Capture the cell that displays the provided text and extract its (X, Y) central coordinate. 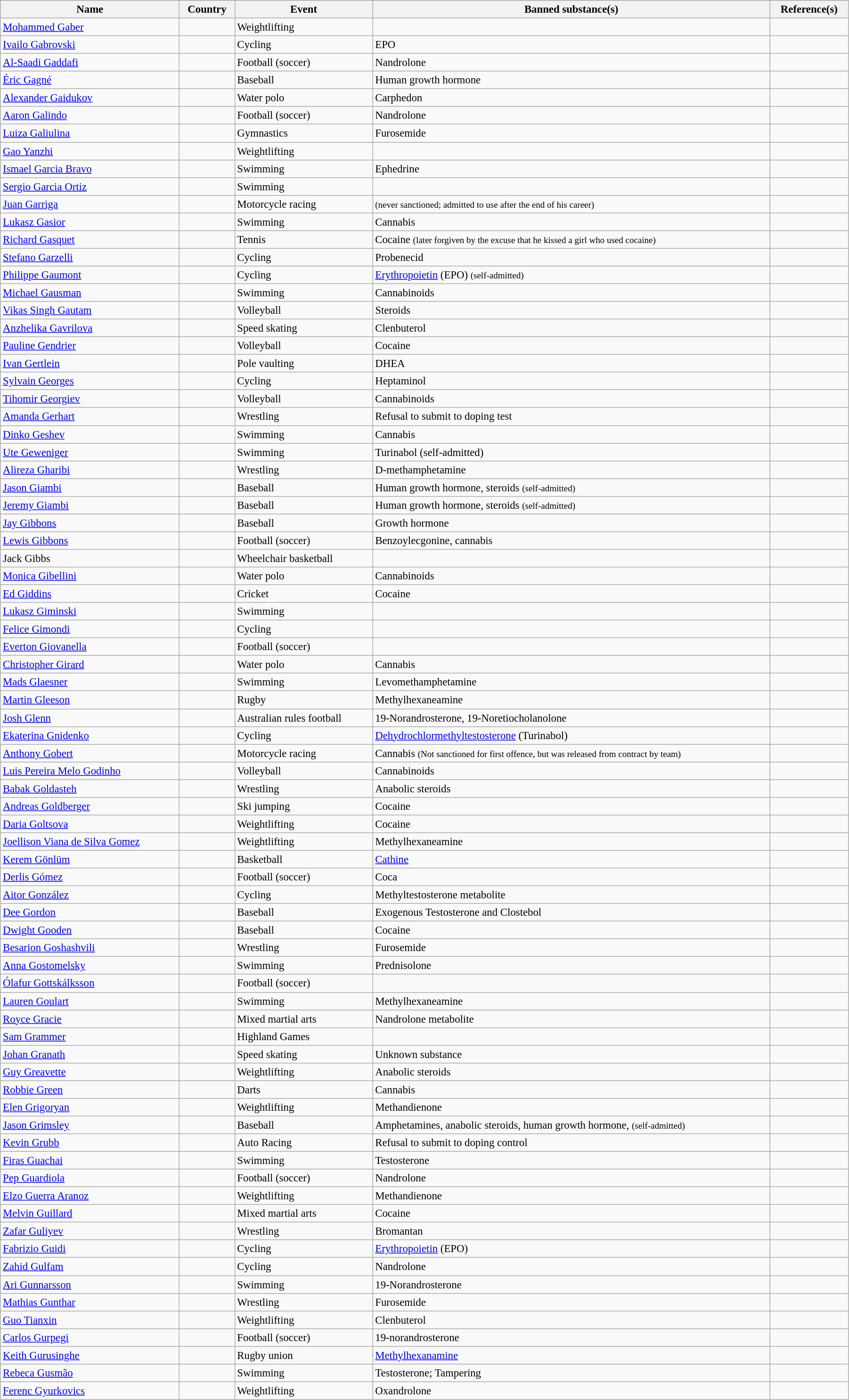
Refusal to submit to doping control (571, 1143)
Everton Giovanella (90, 647)
Aaron Galindo (90, 115)
Fabrizio Guidi (90, 1249)
Kevin Grubb (90, 1143)
19-norandrosterone (571, 1337)
Ferenc Gyurkovics (90, 1391)
Alexander Gaidukov (90, 98)
Felice Gimondi (90, 629)
Kerem Gönlüm (90, 859)
Erythropoietin (EPO) (self-admitted) (571, 275)
Growth hormone (571, 523)
Rugby union (303, 1355)
Exogenous Testosterone and Clostebol (571, 912)
Gao Yanzhi (90, 151)
Elen Grigoryan (90, 1107)
Luis Pereira Melo Godinho (90, 771)
Babak Goldasteh (90, 789)
Human growth hormone (571, 80)
Johan Granath (90, 1054)
Jason Grimsley (90, 1125)
Mohammed Gaber (90, 27)
Mathias Gunthar (90, 1302)
Melvin Guillard (90, 1213)
Tennis (303, 240)
Jason Giambi (90, 488)
Zafar Guliyev (90, 1231)
Methylhexanamine (571, 1355)
Amanda Gerhart (90, 417)
Lukasz Giminski (90, 611)
Ismael Garcia Bravo (90, 169)
Dehydrochlormethyltestosterone (Turinabol) (571, 735)
Pep Guardiola (90, 1178)
Benzoylecgonine, cannabis (571, 541)
Darts (303, 1090)
Nandrolone metabolite (571, 1019)
Ute Geweniger (90, 452)
Auto Racing (303, 1143)
Anzhelika Gavrilova (90, 328)
Ólafur Gottskálksson (90, 984)
Unknown substance (571, 1054)
Keith Gurusinghe (90, 1355)
Amphetamines, anabolic steroids, human growth hormone, (self-admitted) (571, 1125)
Jeremy Giambi (90, 505)
Luiza Galiulina (90, 133)
Testosterone (571, 1161)
Cocaine (later forgiven by the excuse that he kissed a girl who used cocaine) (571, 240)
Ed Giddins (90, 594)
Anna Gostomelsky (90, 966)
Guy Greavette (90, 1072)
Pole vaulting (303, 364)
Stefano Garzelli (90, 257)
Sergio Garcia Ortiz (90, 187)
Ari Gunnarsson (90, 1285)
EPO (571, 45)
Jack Gibbs (90, 558)
Joellison Viana de Silva Gomez (90, 842)
Rebeca Gusmão (90, 1373)
Monica Gibellini (90, 576)
Coca (571, 877)
Philippe Gaumont (90, 275)
Zahid Gulfam (90, 1267)
Besarion Goshashvili (90, 948)
Cannabis (Not sanctioned for first offence, but was released from contract by team) (571, 753)
Jay Gibbons (90, 523)
Oxandrolone (571, 1391)
Guo Tianxin (90, 1320)
Lewis Gibbons (90, 541)
Levomethamphetamine (571, 683)
Lukasz Gasior (90, 222)
Josh Glenn (90, 718)
Highland Games (303, 1036)
Refusal to submit to doping test (571, 417)
Derlis Gómez (90, 877)
Banned substance(s) (571, 9)
Dwight Gooden (90, 930)
Tihomir Georgiev (90, 399)
Prednisolone (571, 966)
Erythropoietin (EPO) (571, 1249)
Country (207, 9)
Elzo Guerra Aranoz (90, 1196)
Vikas Singh Gautam (90, 310)
Daria Goltsova (90, 824)
Ivailo Gabrovski (90, 45)
Sylvain Georges (90, 381)
Juan Garriga (90, 204)
Robbie Green (90, 1090)
Lauren Goulart (90, 1001)
Anthony Gobert (90, 753)
DHEA (571, 364)
Name (90, 9)
Ephedrine (571, 169)
19-Norandrosterone, 19-Noretiocholanolone (571, 718)
Ivan Gertlein (90, 364)
Ekaterina Gnidenko (90, 735)
Turinabol (self-admitted) (571, 452)
19-Norandrosterone (571, 1285)
Pauline Gendrier (90, 346)
Alireza Gharibi (90, 470)
Royce Gracie (90, 1019)
Sam Grammer (90, 1036)
Wheelchair basketball (303, 558)
Martin Gleeson (90, 700)
Dee Gordon (90, 912)
Carphedon (571, 98)
Mads Glaesner (90, 683)
Michael Gausman (90, 293)
Steroids (571, 310)
Reference(s) (809, 9)
(never sanctioned; admitted to use after the end of his career) (571, 204)
Methyltestosterone metabolite (571, 895)
Andreas Goldberger (90, 806)
Probenecid (571, 257)
Al-Saadi Gaddafi (90, 63)
Australian rules football (303, 718)
Testosterone; Tampering (571, 1373)
Cricket (303, 594)
Christopher Girard (90, 665)
Ski jumping (303, 806)
Gymnastics (303, 133)
Basketball (303, 859)
Éric Gagné (90, 80)
Rugby (303, 700)
Richard Gasquet (90, 240)
Heptaminol (571, 381)
Event (303, 9)
Carlos Gurpegi (90, 1337)
Firas Guachai (90, 1161)
Aitor González (90, 895)
D-methamphetamine (571, 470)
Cathine (571, 859)
Dinko Geshev (90, 434)
Bromantan (571, 1231)
